Capture the cell that displays the provided text and extract its [x, y] central coordinate. 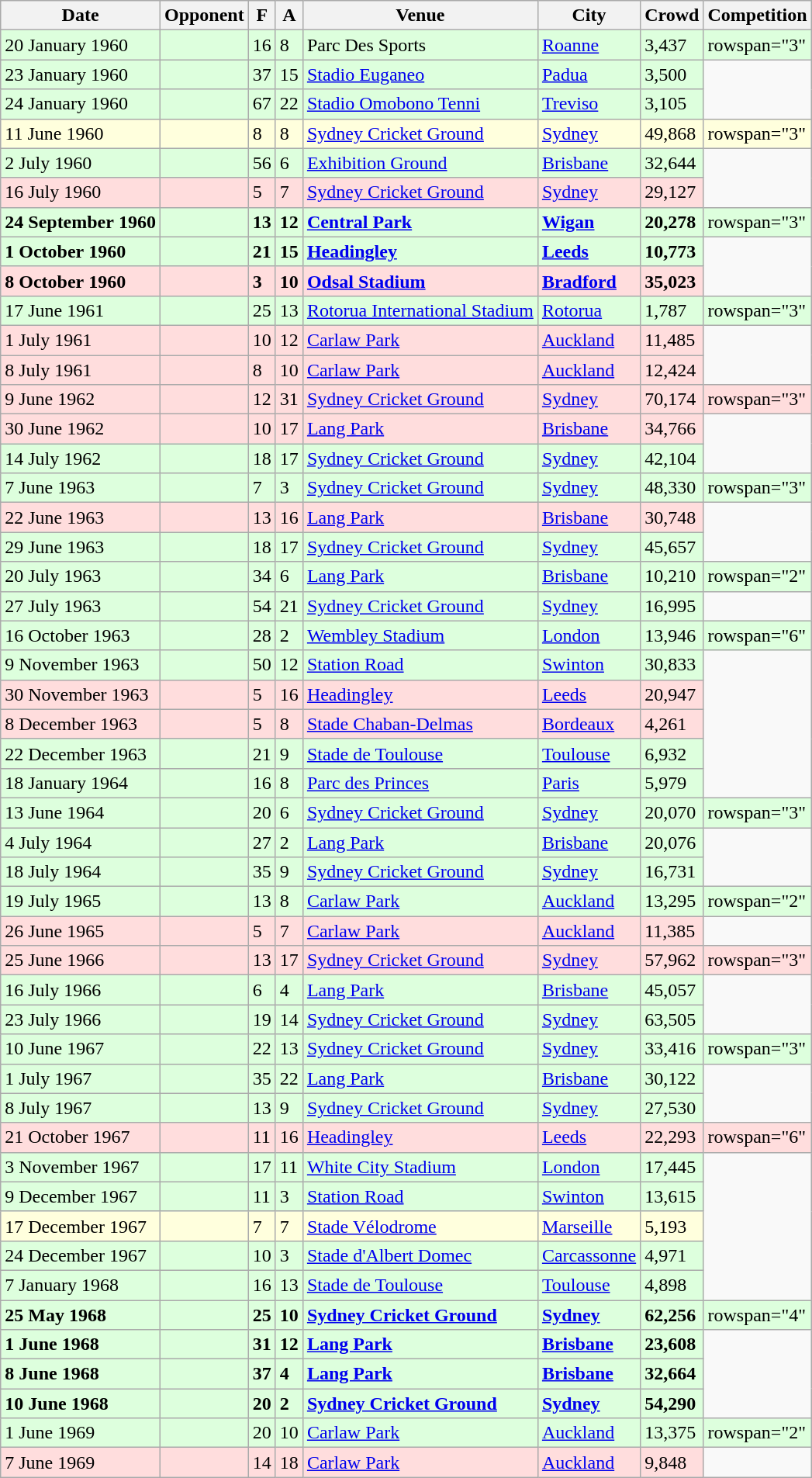
3,437 [672, 45]
Rotorua [589, 310]
Odsal Stadium [420, 281]
30,748 [672, 517]
20 July 1963 [81, 576]
29,127 [672, 192]
25 June 1966 [81, 961]
Central Park [420, 222]
13 June 1964 [81, 812]
16,995 [672, 606]
10,773 [672, 251]
Carcassonne [589, 1255]
11,385 [672, 931]
9 November 1963 [81, 665]
13,295 [672, 902]
9 December 1967 [81, 1196]
26 June 1965 [81, 931]
23 January 1960 [81, 74]
29 June 1963 [81, 547]
45,657 [672, 547]
7 June 1963 [81, 488]
10 June 1967 [81, 1049]
4 July 1964 [81, 842]
35,023 [672, 281]
City [589, 16]
Date [81, 16]
20,076 [672, 842]
1 October 1960 [81, 251]
Crowd [672, 16]
3 November 1967 [81, 1167]
27 July 1963 [81, 606]
2 July 1960 [81, 163]
6,932 [672, 753]
50 [262, 665]
27 [262, 842]
22 June 1963 [81, 517]
17,445 [672, 1167]
A [289, 16]
Venue [420, 16]
Treviso [589, 104]
4,898 [672, 1285]
18 January 1964 [81, 783]
19 July 1965 [81, 902]
Parc Des Sports [420, 45]
4,971 [672, 1255]
30 November 1963 [81, 694]
23 July 1966 [81, 1019]
33,416 [672, 1049]
10 June 1968 [81, 1404]
8 July 1967 [81, 1108]
27,530 [672, 1108]
34 [262, 576]
4,261 [672, 724]
25 May 1968 [81, 1315]
7 January 1968 [81, 1285]
Rotorua International Stadium [420, 310]
30,122 [672, 1078]
67 [262, 104]
16,731 [672, 872]
20,278 [672, 222]
17 June 1961 [81, 310]
34,766 [672, 429]
16 July 1960 [81, 192]
13,946 [672, 635]
57,962 [672, 961]
45,057 [672, 990]
24 September 1960 [81, 222]
1 July 1961 [81, 340]
Wembley Stadium [420, 635]
Stade d'Albert Domec [420, 1255]
rowspan="4" [757, 1315]
14 July 1962 [81, 459]
1 June 1968 [81, 1345]
8 December 1963 [81, 724]
8 June 1968 [81, 1374]
Wigan [589, 222]
49,868 [672, 133]
13,375 [672, 1433]
11 June 1960 [81, 133]
Stade Vélodrome [420, 1226]
13,615 [672, 1196]
70,174 [672, 400]
8 July 1961 [81, 370]
23,608 [672, 1345]
1,787 [672, 310]
22 December 1963 [81, 753]
42,104 [672, 459]
30 June 1962 [81, 429]
Padua [589, 74]
3,500 [672, 74]
F [262, 16]
17 December 1967 [81, 1226]
48,330 [672, 488]
16 October 1963 [81, 635]
62,256 [672, 1315]
20 January 1960 [81, 45]
20,947 [672, 694]
30,833 [672, 665]
3,105 [672, 104]
18 July 1964 [81, 872]
1 June 1969 [81, 1433]
Exhibition Ground [420, 163]
Stadio Omobono Tenni [420, 104]
Bradford [589, 281]
63,505 [672, 1019]
16 July 1966 [81, 990]
22,293 [672, 1137]
10,210 [672, 576]
9 June 1962 [81, 400]
9,848 [672, 1462]
24 December 1967 [81, 1255]
12,424 [672, 370]
Competition [757, 16]
32,644 [672, 163]
Roanne [589, 45]
24 January 1960 [81, 104]
Marseille [589, 1226]
54 [262, 606]
21 October 1967 [81, 1137]
Bordeaux [589, 724]
8 October 1960 [81, 281]
19 [262, 1019]
7 June 1969 [81, 1462]
5,193 [672, 1226]
5,979 [672, 783]
1 July 1967 [81, 1078]
32,664 [672, 1374]
Opponent [204, 16]
White City Stadium [420, 1167]
20,070 [672, 812]
Stade Chaban-Delmas [420, 724]
56 [262, 163]
Paris [589, 783]
Parc des Princes [420, 783]
Stadio Euganeo [420, 74]
11,485 [672, 340]
28 [262, 635]
54,290 [672, 1404]
